Search for the cell housing the specified text and yield its [X, Y] center coordinate. 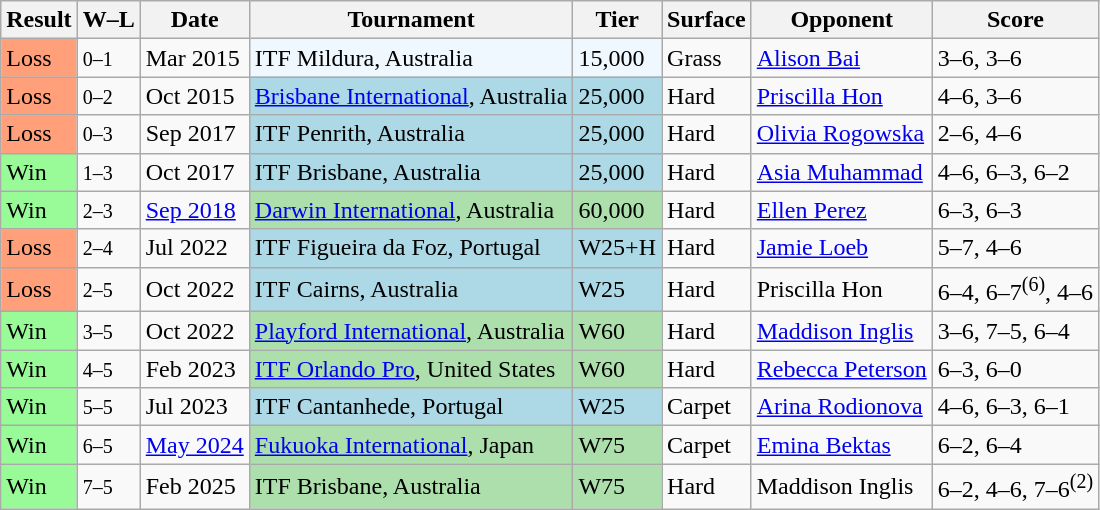
ITF Penrith, Australia [411, 134]
Brisbane International, Australia [411, 96]
Asia Muhammad [842, 172]
6–3, 6–0 [1015, 369]
Jamie Loeb [842, 248]
Arina Rodionova [842, 407]
ITF Cantanhede, Portugal [411, 407]
2–5 [108, 290]
Tier [618, 20]
1–3 [108, 172]
6–4, 6–7(6), 4–6 [1015, 290]
3–6, 7–5, 6–4 [1015, 331]
ITF Mildura, Australia [411, 58]
Score [1015, 20]
2–6, 4–6 [1015, 134]
3–6, 3–6 [1015, 58]
Opponent [842, 20]
15,000 [618, 58]
Ellen Perez [842, 210]
Feb 2023 [194, 369]
Darwin International, Australia [411, 210]
Grass [707, 58]
ITF Cairns, Australia [411, 290]
7–5 [108, 486]
Oct 2015 [194, 96]
Sep 2017 [194, 134]
Feb 2025 [194, 486]
6–5 [108, 445]
Rebecca Peterson [842, 369]
0–3 [108, 134]
5–5 [108, 407]
Jul 2023 [194, 407]
ITF Orlando Pro, United States [411, 369]
6–2, 6–4 [1015, 445]
W25+H [618, 248]
Alison Bai [842, 58]
6–3, 6–3 [1015, 210]
4–5 [108, 369]
2–3 [108, 210]
0–1 [108, 58]
4–6, 6–3, 6–1 [1015, 407]
ITF Figueira da Foz, Portugal [411, 248]
Emina Bektas [842, 445]
Tournament [411, 20]
0–2 [108, 96]
4–6, 6–3, 6–2 [1015, 172]
Mar 2015 [194, 58]
Olivia Rogowska [842, 134]
6–2, 4–6, 7–6(2) [1015, 486]
Result [39, 20]
Fukuoka International, Japan [411, 445]
Playford International, Australia [411, 331]
Date [194, 20]
Jul 2022 [194, 248]
60,000 [618, 210]
May 2024 [194, 445]
Surface [707, 20]
3–5 [108, 331]
2–4 [108, 248]
Sep 2018 [194, 210]
Oct 2017 [194, 172]
W–L [108, 20]
4–6, 3–6 [1015, 96]
5–7, 4–6 [1015, 248]
